Find where the given text appears and provide that cell's center as (x, y) coordinate. 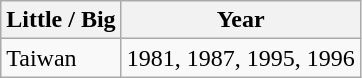
1981, 1987, 1995, 1996 (240, 58)
Year (240, 20)
Taiwan (61, 58)
Little / Big (61, 20)
